For the text-containing cell, return its midpoint in [X, Y] coordinate format. 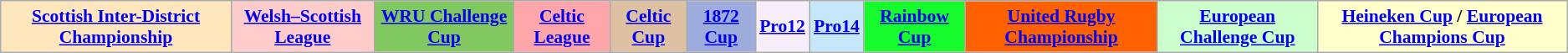
Pro12 [783, 27]
Welsh–Scottish League [303, 27]
Heineken Cup / European Champions Cup [1442, 27]
Rainbow Cup [915, 27]
1872 Cup [722, 27]
Celtic Cup [648, 27]
WRU Challenge Cup [443, 27]
Celtic League [562, 27]
European Challenge Cup [1238, 27]
Scottish Inter-District Championship [116, 27]
United Rugby Championship [1061, 27]
Pro14 [836, 27]
